Locate the cell with the specified text and output its [X, Y] center coordinate. 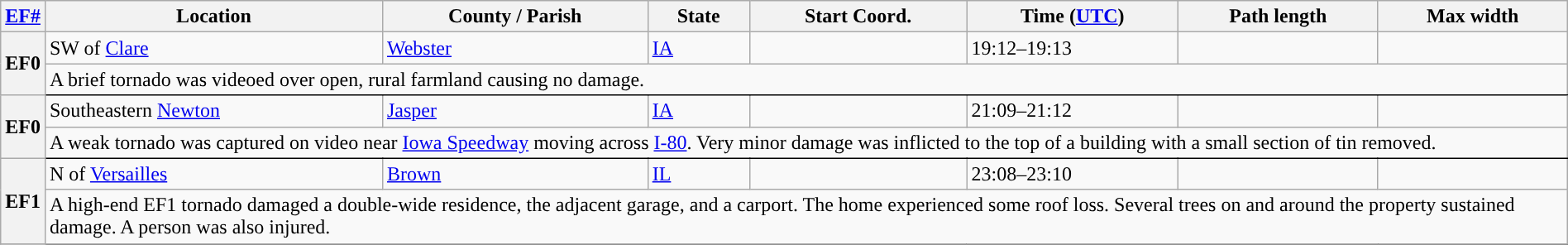
Webster [514, 48]
Path length [1279, 17]
Jasper [514, 111]
Time (UTC) [1072, 17]
A brief tornado was videoed over open, rural farmland causing no damage. [806, 79]
21:09–21:12 [1072, 111]
Location [213, 17]
EF# [23, 17]
Max width [1472, 17]
23:08–23:10 [1072, 174]
Start Coord. [858, 17]
SW of Clare [213, 48]
Brown [514, 174]
19:12–19:13 [1072, 48]
Southeastern Newton [213, 111]
IL [698, 174]
County / Parish [514, 17]
EF1 [23, 200]
State [698, 17]
N of Versailles [213, 174]
